Scan for the cell matching the given text and deliver its (x, y) coordinate at center. 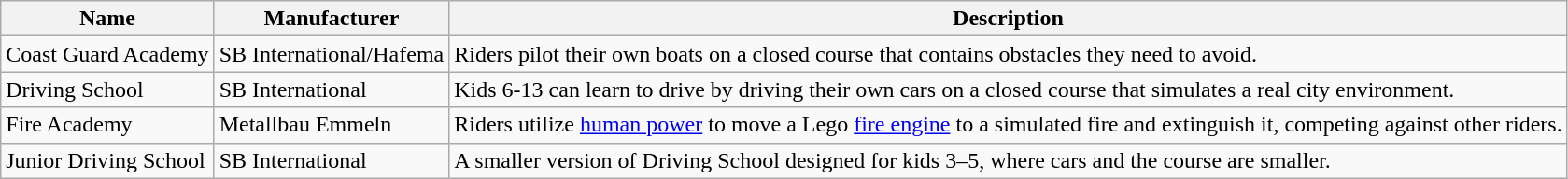
A smaller version of Driving School designed for kids 3–5, where cars and the course are smaller. (1009, 160)
Fire Academy (107, 125)
Manufacturer (332, 19)
Description (1009, 19)
SB International/Hafema (332, 54)
Coast Guard Academy (107, 54)
Name (107, 19)
Riders pilot their own boats on a closed course that contains obstacles they need to avoid. (1009, 54)
Junior Driving School (107, 160)
Metallbau Emmeln (332, 125)
Driving School (107, 89)
Kids 6-13 can learn to drive by driving their own cars on a closed course that simulates a real city environment. (1009, 89)
Riders utilize human power to move a Lego fire engine to a simulated fire and extinguish it, competing against other riders. (1009, 125)
